Find where the given text appears and provide that cell's center as (x, y) coordinate. 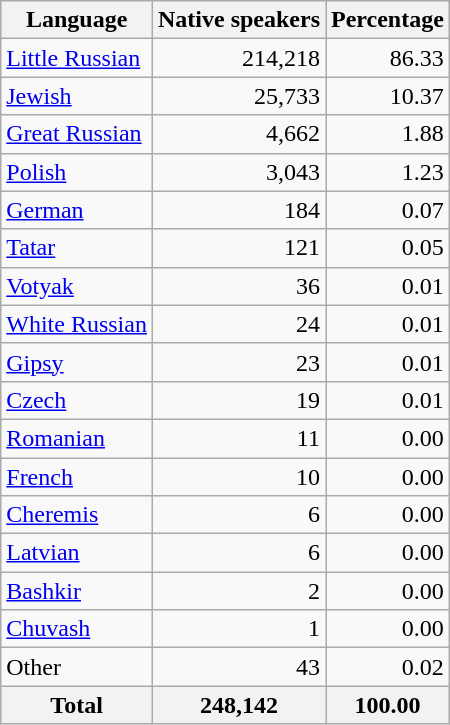
Percentage (388, 20)
Other (77, 667)
36 (238, 286)
Native speakers (238, 20)
1.88 (388, 134)
Cheremis (77, 515)
German (77, 210)
Language (77, 20)
French (77, 477)
Great Russian (77, 134)
0.02 (388, 667)
19 (238, 400)
Total (77, 705)
Little Russian (77, 58)
Bashkir (77, 591)
86.33 (388, 58)
43 (238, 667)
184 (238, 210)
248,142 (238, 705)
24 (238, 324)
10.37 (388, 96)
Votyak (77, 286)
Tatar (77, 248)
25,733 (238, 96)
10 (238, 477)
3,043 (238, 172)
Chuvash (77, 629)
0.05 (388, 248)
Polish (77, 172)
23 (238, 362)
2 (238, 591)
11 (238, 438)
Jewish (77, 96)
121 (238, 248)
1 (238, 629)
214,218 (238, 58)
Czech (77, 400)
4,662 (238, 134)
Romanian (77, 438)
Gipsy (77, 362)
White Russian (77, 324)
Latvian (77, 553)
0.07 (388, 210)
100.00 (388, 705)
1.23 (388, 172)
